For the text-containing cell, return its midpoint in (x, y) coordinate format. 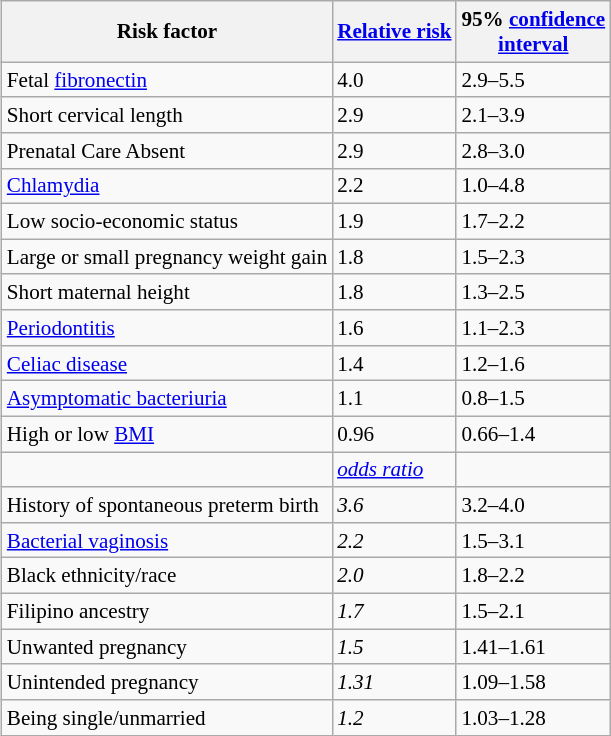
High or low BMI (167, 434)
Prenatal Care Absent (167, 150)
1.7 (394, 610)
1.6 (394, 328)
1.03–1.28 (533, 718)
Low socio-economic status (167, 222)
2.0 (394, 576)
1.5–2.1 (533, 610)
1.4 (394, 362)
4.0 (394, 80)
Black ethnicity/race (167, 576)
1.5 (394, 646)
Asymptomatic bacteriuria (167, 398)
0.8–1.5 (533, 398)
0.66–1.4 (533, 434)
1.09–1.58 (533, 682)
Large or small pregnancy weight gain (167, 256)
1.9 (394, 222)
2.8–3.0 (533, 150)
1.8–2.2 (533, 576)
1.31 (394, 682)
95% confidence interval (533, 32)
1.1 (394, 398)
2.9–5.5 (533, 80)
3.6 (394, 504)
Unwanted pregnancy (167, 646)
1.3–2.5 (533, 292)
3.2–4.0 (533, 504)
0.96 (394, 434)
1.2–1.6 (533, 362)
1.0–4.8 (533, 186)
odds ratio (394, 470)
1.5–2.3 (533, 256)
Fetal fibronectin (167, 80)
Relative risk (394, 32)
Unintended pregnancy (167, 682)
1.1–2.3 (533, 328)
1.41–1.61 (533, 646)
Chlamydia (167, 186)
Risk factor (167, 32)
Celiac disease (167, 362)
1.5–3.1 (533, 540)
Bacterial vaginosis (167, 540)
Short maternal height (167, 292)
1.7–2.2 (533, 222)
2.1–3.9 (533, 114)
Filipino ancestry (167, 610)
Periodontitis (167, 328)
History of spontaneous preterm birth (167, 504)
Being single/unmarried (167, 718)
1.2 (394, 718)
Short cervical length (167, 114)
